Pinpoint the cell where the given text exists, returning its (X, Y) midpoint coordinate. 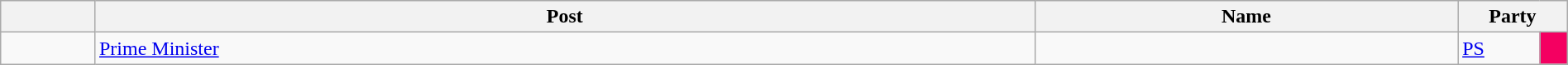
Prime Minister (564, 48)
Name (1246, 17)
PS (1499, 48)
Post (564, 17)
Party (1513, 17)
